Find where the given text appears and provide that cell's center as [X, Y] coordinate. 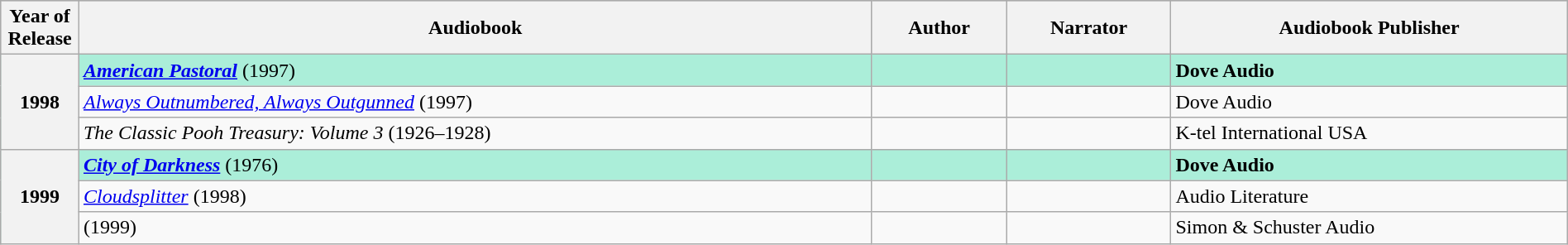
Narrator [1088, 28]
1999 [40, 196]
Audio Literature [1370, 196]
1998 [40, 102]
Audiobook [475, 28]
The Classic Pooh Treasury: Volume 3 (1926–1928) [475, 133]
Year of Release [40, 28]
City of Darkness (1976) [475, 165]
Author [939, 28]
Simon & Schuster Audio [1370, 228]
Cloudsplitter (1998) [475, 196]
K-tel International USA [1370, 133]
(1999) [475, 228]
Always Outnumbered, Always Outgunned (1997) [475, 102]
Audiobook Publisher [1370, 28]
American Pastoral (1997) [475, 70]
